Capture the cell that displays the provided text and extract its [X, Y] central coordinate. 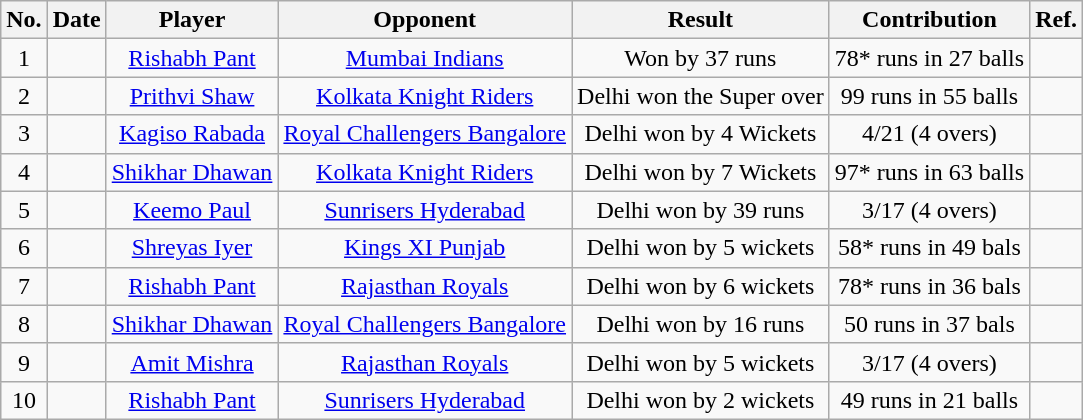
10 [24, 400]
4/21 (4 overs) [929, 134]
Mumbai Indians [425, 58]
Result [701, 20]
Won by 37 runs [701, 58]
Contribution [929, 20]
78* runs in 27 balls [929, 58]
Shreyas Iyer [192, 248]
Opponent [425, 20]
1 [24, 58]
No. [24, 20]
Delhi won the Super over [701, 96]
Prithvi Shaw [192, 96]
Kagiso Rabada [192, 134]
Delhi won by 16 runs [701, 324]
2 [24, 96]
Kings XI Punjab [425, 248]
Date [76, 20]
97* runs in 63 balls [929, 172]
Keemo Paul [192, 210]
7 [24, 286]
Ref. [1056, 20]
3 [24, 134]
49 runs in 21 balls [929, 400]
5 [24, 210]
4 [24, 172]
Delhi won by 39 runs [701, 210]
58* runs in 49 bals [929, 248]
Amit Mishra [192, 362]
Delhi won by 2 wickets [701, 400]
99 runs in 55 balls [929, 96]
Delhi won by 7 Wickets [701, 172]
Player [192, 20]
50 runs in 37 bals [929, 324]
Delhi won by 4 Wickets [701, 134]
Delhi won by 6 wickets [701, 286]
78* runs in 36 bals [929, 286]
9 [24, 362]
8 [24, 324]
6 [24, 248]
